From the cell containing the given text, extract its center point as [X, Y] coordinate. 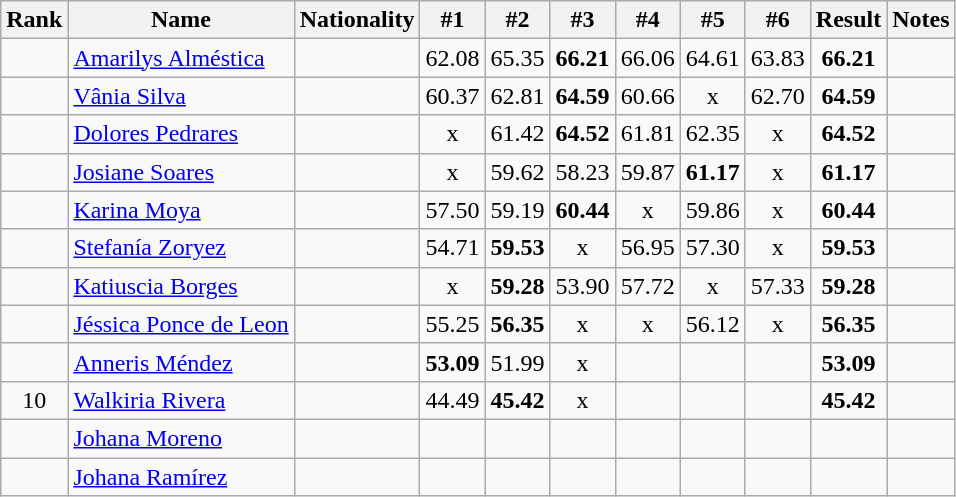
#5 [712, 20]
59.87 [648, 172]
44.49 [452, 400]
#6 [778, 20]
61.42 [518, 134]
Dolores Pedrares [181, 134]
63.83 [778, 58]
61.81 [648, 134]
58.23 [582, 172]
55.25 [452, 324]
Name [181, 20]
Amarilys Alméstica [181, 58]
51.99 [518, 362]
62.08 [452, 58]
62.70 [778, 96]
62.81 [518, 96]
Johana Ramírez [181, 477]
10 [34, 400]
66.06 [648, 58]
56.95 [648, 248]
Notes [921, 20]
#2 [518, 20]
62.35 [712, 134]
Stefanía Zoryez [181, 248]
#3 [582, 20]
Josiane Soares [181, 172]
60.37 [452, 96]
Katiuscia Borges [181, 286]
Result [848, 20]
53.90 [582, 286]
57.72 [648, 286]
Johana Moreno [181, 438]
59.86 [712, 210]
Nationality [357, 20]
57.50 [452, 210]
Karina Moya [181, 210]
57.33 [778, 286]
59.19 [518, 210]
59.62 [518, 172]
Walkiria Rivera [181, 400]
#1 [452, 20]
Rank [34, 20]
Anneris Méndez [181, 362]
65.35 [518, 58]
64.61 [712, 58]
60.66 [648, 96]
54.71 [452, 248]
Vânia Silva [181, 96]
Jéssica Ponce de Leon [181, 324]
56.12 [712, 324]
#4 [648, 20]
57.30 [712, 248]
